Return [X, Y] of the center of cell containing provided text 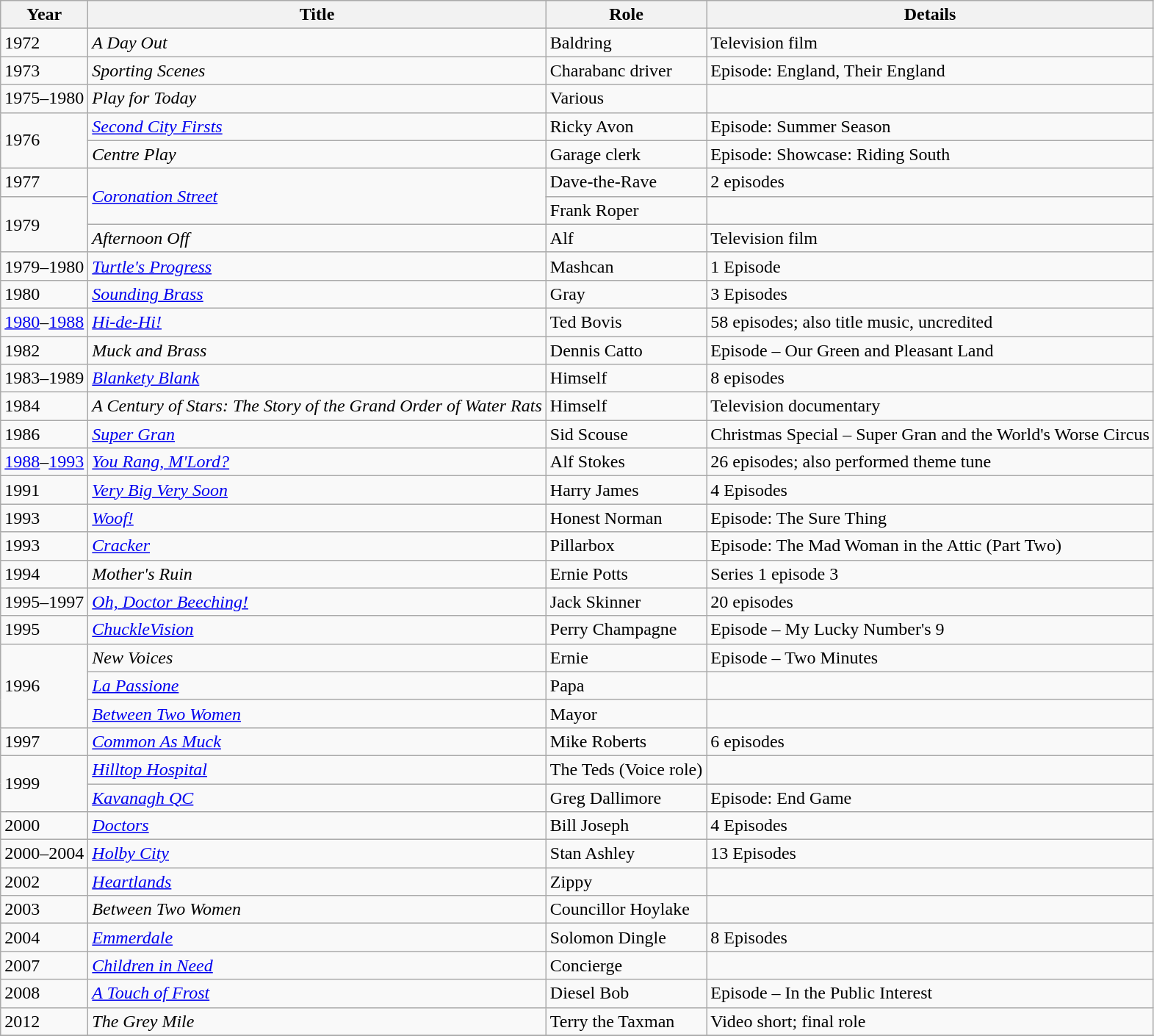
1977 [44, 182]
Oh, Doctor Beeching! [317, 602]
1999 [44, 783]
Perry Champagne [626, 630]
Ernie [626, 658]
A Century of Stars: The Story of the Grand Order of Water Rats [317, 406]
Television documentary [930, 406]
Centre Play [317, 154]
1980–1988 [44, 322]
Episode – My Lucky Number's 9 [930, 630]
Year [44, 15]
Title [317, 15]
Alf [626, 238]
1986 [44, 434]
1984 [44, 406]
2007 [44, 965]
1972 [44, 43]
Episode – Our Green and Pleasant Land [930, 350]
1979–1980 [44, 266]
Mother's Ruin [317, 574]
Mike Roberts [626, 741]
1988–1993 [44, 462]
Charabanc driver [626, 71]
20 episodes [930, 602]
Children in Need [317, 965]
1997 [44, 741]
1979 [44, 224]
Sporting Scenes [317, 71]
Series 1 episode 3 [930, 574]
The Grey Mile [317, 1021]
Episode: Summer Season [930, 126]
Heartlands [317, 882]
Woof! [317, 518]
1982 [44, 350]
1995–1997 [44, 602]
Bill Joseph [626, 826]
Mayor [626, 713]
Papa [626, 686]
1983–1989 [44, 378]
13 Episodes [930, 854]
Kavanagh QC [317, 797]
Christmas Special – Super Gran and the World's Worse Circus [930, 434]
2012 [44, 1021]
2004 [44, 938]
Very Big Very Soon [317, 490]
Episode: England, Their England [930, 71]
Episode: End Game [930, 797]
6 episodes [930, 741]
Ted Bovis [626, 322]
Play for Today [317, 98]
Details [930, 15]
3 Episodes [930, 294]
Episode – In the Public Interest [930, 993]
Doctors [317, 826]
Episode: Showcase: Riding South [930, 154]
Dennis Catto [626, 350]
Honest Norman [626, 518]
1994 [44, 574]
Episode: The Mad Woman in the Attic (Part Two) [930, 546]
Muck and Brass [317, 350]
Ricky Avon [626, 126]
Baldring [626, 43]
Second City Firsts [317, 126]
Cracker [317, 546]
1995 [44, 630]
Diesel Bob [626, 993]
1996 [44, 686]
Common As Muck [317, 741]
Greg Dallimore [626, 797]
New Voices [317, 658]
ChuckleVision [317, 630]
Councillor Hoylake [626, 910]
Harry James [626, 490]
Terry the Taxman [626, 1021]
2008 [44, 993]
1975–1980 [44, 98]
Afternoon Off [317, 238]
26 episodes; also performed theme tune [930, 462]
Sounding Brass [317, 294]
Ernie Potts [626, 574]
Video short; final role [930, 1021]
Zippy [626, 882]
1 Episode [930, 266]
1980 [44, 294]
Sid Scouse [626, 434]
Various [626, 98]
Turtle's Progress [317, 266]
58 episodes; also title music, uncredited [930, 322]
8 episodes [930, 378]
2000–2004 [44, 854]
Hilltop Hospital [317, 769]
Role [626, 15]
Episode: The Sure Thing [930, 518]
Emmerdale [317, 938]
La Passione [317, 686]
Hi-de-Hi! [317, 322]
Stan Ashley [626, 854]
Frank Roper [626, 210]
A Touch of Frost [317, 993]
8 Episodes [930, 938]
The Teds (Voice role) [626, 769]
1976 [44, 140]
Dave-the-Rave [626, 182]
1973 [44, 71]
Gray [626, 294]
Alf Stokes [626, 462]
Blankety Blank [317, 378]
Jack Skinner [626, 602]
Holby City [317, 854]
You Rang, M'Lord? [317, 462]
1991 [44, 490]
Pillarbox [626, 546]
2003 [44, 910]
2002 [44, 882]
Coronation Street [317, 196]
2 episodes [930, 182]
Concierge [626, 965]
Episode – Two Minutes [930, 658]
Super Gran [317, 434]
Mashcan [626, 266]
2000 [44, 826]
Solomon Dingle [626, 938]
A Day Out [317, 43]
Garage clerk [626, 154]
